Locate the cell with the specified text and output its [x, y] center coordinate. 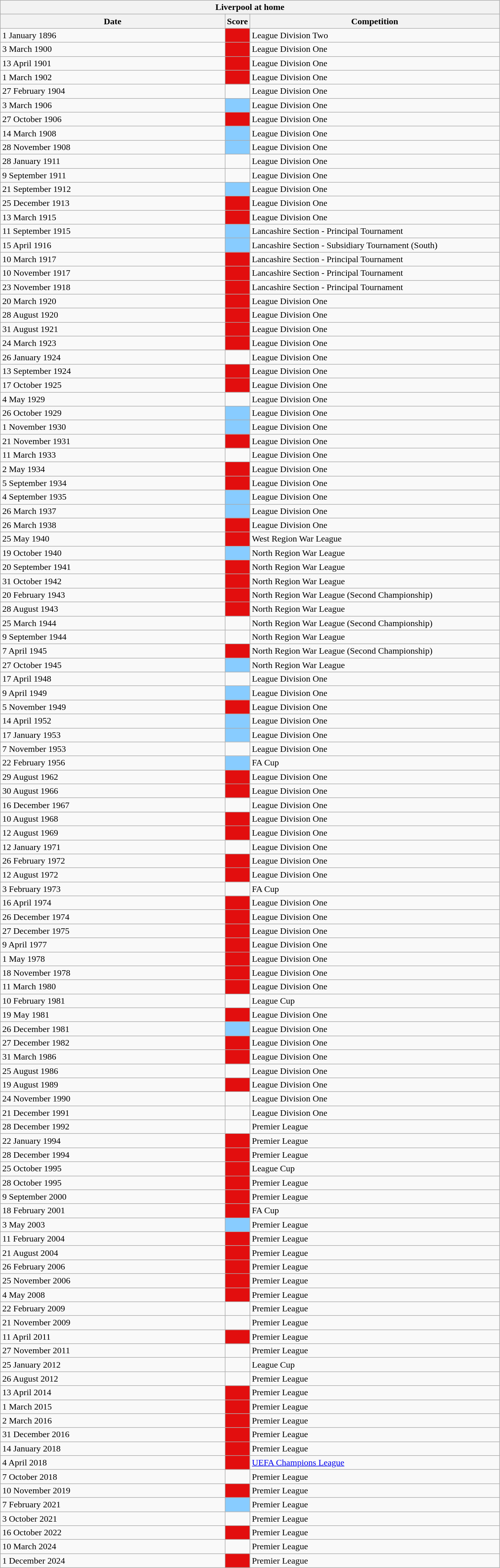
4 September 1935 [113, 497]
7 November 1953 [113, 749]
1 January 1896 [113, 35]
21 September 1912 [113, 189]
28 December 1994 [113, 1155]
21 November 1931 [113, 441]
27 October 1945 [113, 665]
3 March 1900 [113, 49]
9 September 1944 [113, 637]
Date [113, 21]
11 February 2004 [113, 1239]
Competition [375, 21]
21 August 2004 [113, 1253]
1 May 1978 [113, 959]
Liverpool at home [250, 7]
13 April 2014 [113, 1393]
29 August 1962 [113, 777]
26 January 1924 [113, 357]
26 February 1972 [113, 861]
16 October 2022 [113, 1533]
Lancashire Section - Subsidiary Tournament (South) [375, 245]
3 May 2003 [113, 1225]
1 December 2024 [113, 1561]
17 October 1925 [113, 385]
26 December 1974 [113, 917]
9 April 1949 [113, 693]
26 February 2006 [113, 1267]
25 January 2012 [113, 1365]
13 March 1915 [113, 217]
10 November 2019 [113, 1490]
13 September 1924 [113, 371]
10 March 1917 [113, 259]
20 February 1943 [113, 595]
26 December 1981 [113, 1029]
31 December 2016 [113, 1435]
28 November 1908 [113, 147]
7 October 2018 [113, 1476]
15 April 1916 [113, 245]
16 December 1967 [113, 805]
28 December 1992 [113, 1127]
2 March 2016 [113, 1421]
28 January 1911 [113, 161]
26 March 1938 [113, 525]
25 December 1913 [113, 203]
25 May 1940 [113, 539]
3 March 1906 [113, 105]
28 August 1920 [113, 315]
21 December 1991 [113, 1113]
27 October 1906 [113, 119]
14 January 2018 [113, 1449]
2 May 1934 [113, 469]
5 September 1934 [113, 483]
9 April 1977 [113, 945]
22 February 2009 [113, 1309]
28 August 1943 [113, 609]
9 September 2000 [113, 1197]
18 November 1978 [113, 973]
19 May 1981 [113, 1015]
12 August 1972 [113, 875]
10 March 2024 [113, 1547]
22 February 1956 [113, 763]
28 October 1995 [113, 1183]
25 October 1995 [113, 1169]
4 May 2008 [113, 1294]
10 February 1981 [113, 1001]
League Division Two [375, 35]
26 March 1937 [113, 511]
27 February 1904 [113, 91]
3 October 2021 [113, 1519]
10 August 1968 [113, 819]
26 August 2012 [113, 1379]
9 September 1911 [113, 175]
25 March 1944 [113, 623]
11 April 2011 [113, 1337]
14 March 1908 [113, 133]
26 October 1929 [113, 413]
25 November 2006 [113, 1281]
16 April 1974 [113, 903]
19 August 1989 [113, 1085]
17 April 1948 [113, 679]
24 November 1990 [113, 1099]
20 March 1920 [113, 301]
23 November 1918 [113, 287]
5 November 1949 [113, 707]
17 January 1953 [113, 735]
3 February 1973 [113, 889]
14 April 1952 [113, 721]
25 August 1986 [113, 1071]
1 March 2015 [113, 1407]
West Region War League [375, 539]
27 December 1982 [113, 1043]
1 March 1902 [113, 77]
30 August 1966 [113, 791]
Score [237, 21]
11 September 1915 [113, 231]
31 March 1986 [113, 1057]
UEFA Champions League [375, 1462]
22 January 1994 [113, 1141]
12 January 1971 [113, 847]
4 April 2018 [113, 1462]
1 November 1930 [113, 427]
18 February 2001 [113, 1211]
27 December 1975 [113, 931]
7 April 1945 [113, 651]
10 November 1917 [113, 273]
13 April 1901 [113, 63]
7 February 2021 [113, 1504]
27 November 2011 [113, 1351]
24 March 1923 [113, 343]
20 September 1941 [113, 567]
31 August 1921 [113, 329]
4 May 1929 [113, 399]
19 October 1940 [113, 553]
31 October 1942 [113, 581]
12 August 1969 [113, 833]
11 March 1933 [113, 455]
11 March 1980 [113, 987]
21 November 2009 [113, 1323]
